Pinpoint the cell where the given text exists, returning its (X, Y) midpoint coordinate. 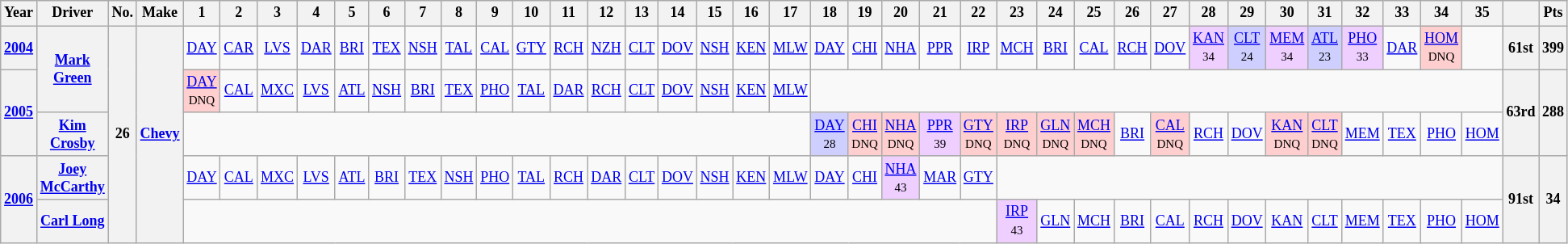
399 (1553, 48)
CLT24 (1247, 48)
NHA43 (901, 178)
Mark Green (73, 69)
2004 (19, 48)
11 (568, 13)
NHADNQ (901, 134)
2006 (19, 199)
32 (1362, 13)
No. (123, 13)
CALDNQ (1170, 134)
KAN (1287, 221)
18 (830, 13)
CLTDNQ (1325, 134)
IRP43 (1017, 221)
91st (1520, 199)
9 (495, 13)
DAY28 (830, 134)
2 (239, 13)
PPR39 (940, 134)
GTYDNQ (979, 134)
IRP (979, 48)
Kim Crosby (73, 134)
Pts (1553, 13)
IRPDNQ (1017, 134)
HOMDNQ (1441, 48)
13 (642, 13)
KANDNQ (1287, 134)
GLNDNQ (1056, 134)
NZH (607, 48)
27 (1170, 13)
15 (715, 13)
PHO33 (1362, 48)
NHA (901, 48)
7 (423, 13)
6 (387, 13)
35 (1482, 13)
19 (865, 13)
24 (1056, 13)
17 (791, 13)
288 (1553, 113)
21 (940, 13)
16 (751, 13)
23 (1017, 13)
DAYDNQ (202, 91)
25 (1094, 13)
30 (1287, 13)
Joey McCarthy (73, 178)
63rd (1520, 113)
KAN34 (1209, 48)
MAR (940, 178)
GLN (1056, 221)
Carl Long (73, 221)
ATL23 (1325, 48)
4 (316, 13)
12 (607, 13)
Chevy (160, 134)
CAR (239, 48)
PPR (940, 48)
8 (458, 13)
MCHDNQ (1094, 134)
33 (1403, 13)
Year (19, 13)
10 (532, 13)
14 (678, 13)
1 (202, 13)
5 (352, 13)
61st (1520, 48)
20 (901, 13)
Driver (73, 13)
MEM34 (1287, 48)
29 (1247, 13)
2005 (19, 113)
CHIDNQ (865, 134)
31 (1325, 13)
Make (160, 13)
28 (1209, 13)
22 (979, 13)
3 (278, 13)
